Output the [x, y] coordinate of the center of the cell containing the given text.  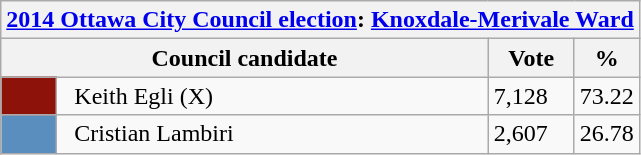
Vote [531, 58]
Keith Egli (X) [272, 96]
% [606, 58]
2014 Ottawa City Council election: Knoxdale-Merivale Ward [320, 20]
2,607 [531, 134]
73.22 [606, 96]
26.78 [606, 134]
7,128 [531, 96]
Council candidate [244, 58]
Cristian Lambiri [272, 134]
